Return the [x, y] coordinate for the center point of the cell that contains the specified text.  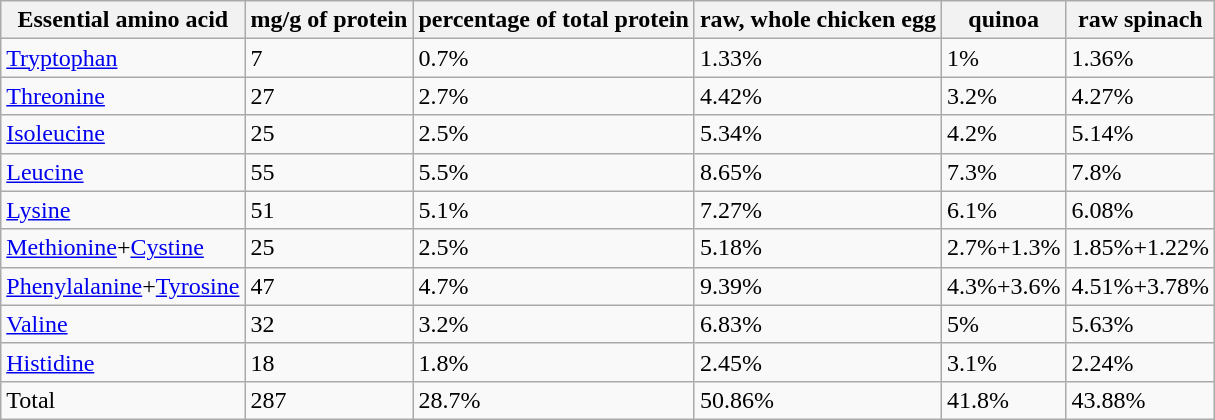
Valine [123, 324]
8.65% [818, 172]
raw spinach [1140, 20]
1.8% [554, 362]
1.85%+1.22% [1140, 248]
3.1% [1004, 362]
41.8% [1004, 400]
55 [329, 172]
6.08% [1140, 210]
9.39% [818, 286]
51 [329, 210]
2.7% [554, 96]
Essential amino acid [123, 20]
7 [329, 58]
raw, whole chicken egg [818, 20]
1.36% [1140, 58]
4.3%+3.6% [1004, 286]
50.86% [818, 400]
7.3% [1004, 172]
4.2% [1004, 134]
5% [1004, 324]
1.33% [818, 58]
47 [329, 286]
4.7% [554, 286]
7.8% [1140, 172]
1% [1004, 58]
2.24% [1140, 362]
5.1% [554, 210]
32 [329, 324]
28.7% [554, 400]
43.88% [1140, 400]
5.14% [1140, 134]
Isoleucine [123, 134]
Tryptophan [123, 58]
Methionine+Cystine [123, 248]
6.83% [818, 324]
2.45% [818, 362]
4.42% [818, 96]
5.34% [818, 134]
5.18% [818, 248]
Threonine [123, 96]
percentage of total protein [554, 20]
27 [329, 96]
Leucine [123, 172]
7.27% [818, 210]
Phenylalanine+Tyrosine [123, 286]
5.63% [1140, 324]
18 [329, 362]
4.27% [1140, 96]
quinoa [1004, 20]
0.7% [554, 58]
Lysine [123, 210]
Total [123, 400]
4.51%+3.78% [1140, 286]
2.7%+1.3% [1004, 248]
287 [329, 400]
6.1% [1004, 210]
mg/g of protein [329, 20]
Histidine [123, 362]
5.5% [554, 172]
